Output the [X, Y] coordinate of the center of the cell containing the given text.  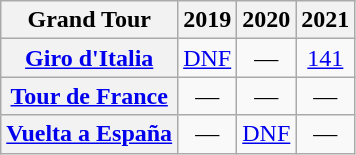
2020 [266, 20]
141 [326, 58]
2019 [208, 20]
Grand Tour [90, 20]
2021 [326, 20]
Giro d'Italia [90, 58]
Vuelta a España [90, 134]
Tour de France [90, 96]
